Provide the (X, Y) coordinate of the cell's center where the given text is located.  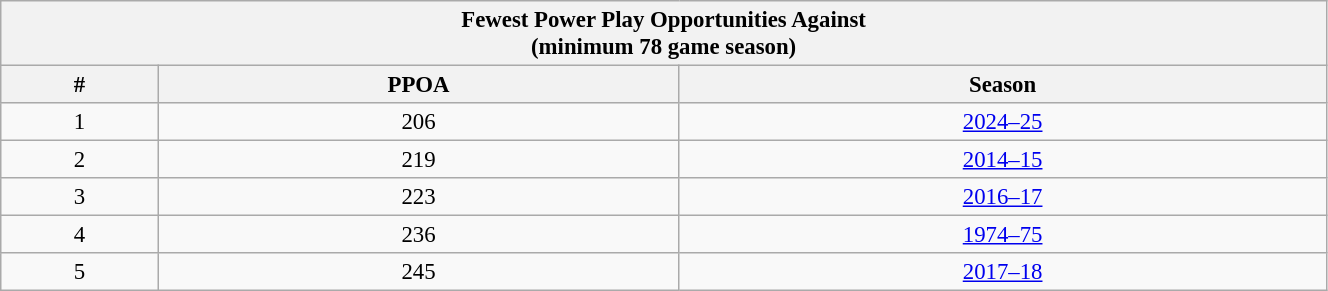
219 (418, 160)
Fewest Power Play Opportunities Against(minimum 78 game season) (664, 34)
1 (80, 122)
Season (1003, 85)
4 (80, 235)
206 (418, 122)
1974–75 (1003, 235)
PPOA (418, 85)
2014–15 (1003, 160)
236 (418, 235)
2 (80, 160)
223 (418, 197)
2016–17 (1003, 197)
3 (80, 197)
2024–25 (1003, 122)
# (80, 85)
